Return the (X, Y) coordinate for the center point of the cell that contains the specified text.  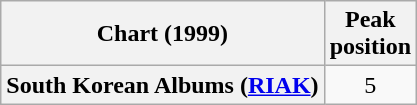
Chart (1999) (162, 34)
5 (370, 85)
South Korean Albums (RIAK) (162, 85)
Peakposition (370, 34)
